Pinpoint the cell where the given text exists, returning its [X, Y] midpoint coordinate. 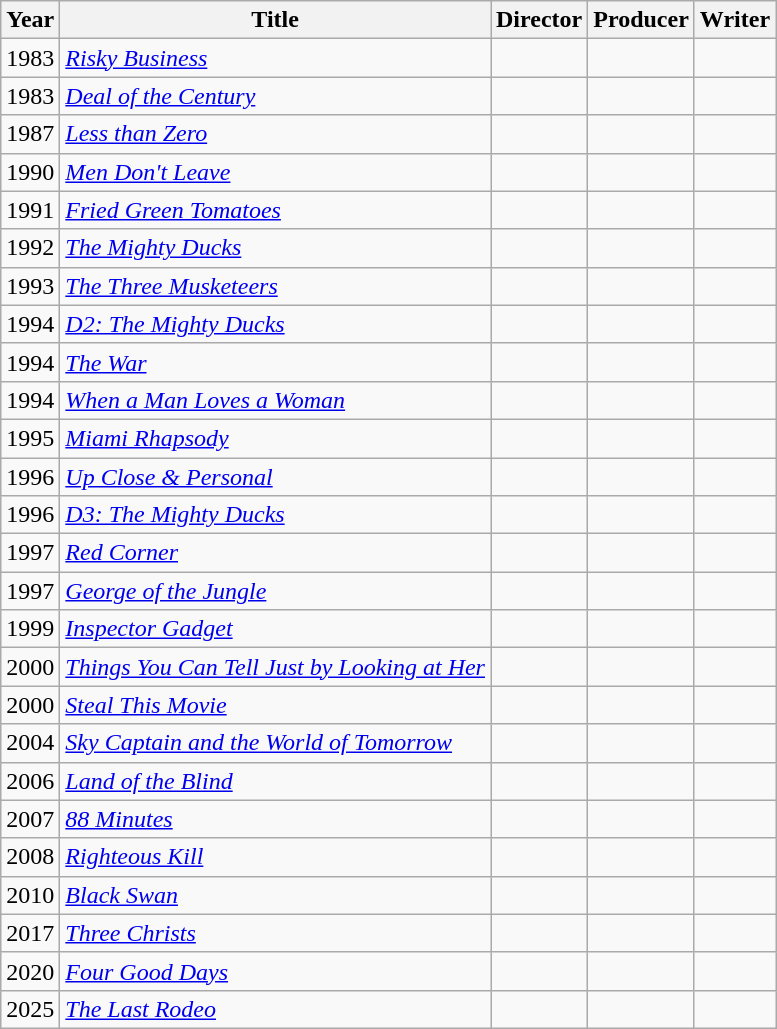
The Last Rodeo [276, 1009]
Things You Can Tell Just by Looking at Her [276, 667]
2004 [30, 743]
Producer [642, 20]
2007 [30, 819]
2008 [30, 857]
The Mighty Ducks [276, 248]
The Three Musketeers [276, 286]
Less than Zero [276, 134]
Sky Captain and the World of Tomorrow [276, 743]
Risky Business [276, 58]
Righteous Kill [276, 857]
Red Corner [276, 553]
Year [30, 20]
When a Man Loves a Woman [276, 400]
2017 [30, 933]
D3: The Mighty Ducks [276, 515]
2010 [30, 895]
1999 [30, 629]
Land of the Blind [276, 781]
1991 [30, 210]
Up Close & Personal [276, 477]
Writer [734, 20]
Inspector Gadget [276, 629]
Fried Green Tomatoes [276, 210]
1995 [30, 438]
88 Minutes [276, 819]
Four Good Days [276, 971]
Three Christs [276, 933]
Black Swan [276, 895]
Deal of the Century [276, 96]
Men Don't Leave [276, 172]
Title [276, 20]
1987 [30, 134]
2025 [30, 1009]
Miami Rhapsody [276, 438]
2006 [30, 781]
The War [276, 362]
George of the Jungle [276, 591]
1992 [30, 248]
Steal This Movie [276, 705]
1993 [30, 286]
Director [538, 20]
1990 [30, 172]
2020 [30, 971]
D2: The Mighty Ducks [276, 324]
